Capture the cell that displays the provided text and extract its [X, Y] central coordinate. 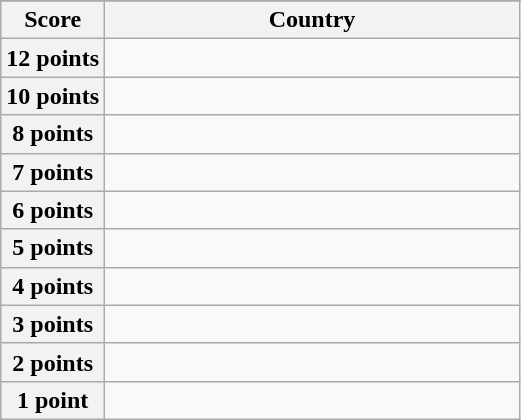
10 points [53, 96]
1 point [53, 400]
Country [312, 20]
6 points [53, 210]
3 points [53, 324]
12 points [53, 58]
5 points [53, 248]
2 points [53, 362]
Score [53, 20]
8 points [53, 134]
4 points [53, 286]
7 points [53, 172]
